Detect which cell encompasses the target text, then output its (X, Y) center coordinate. 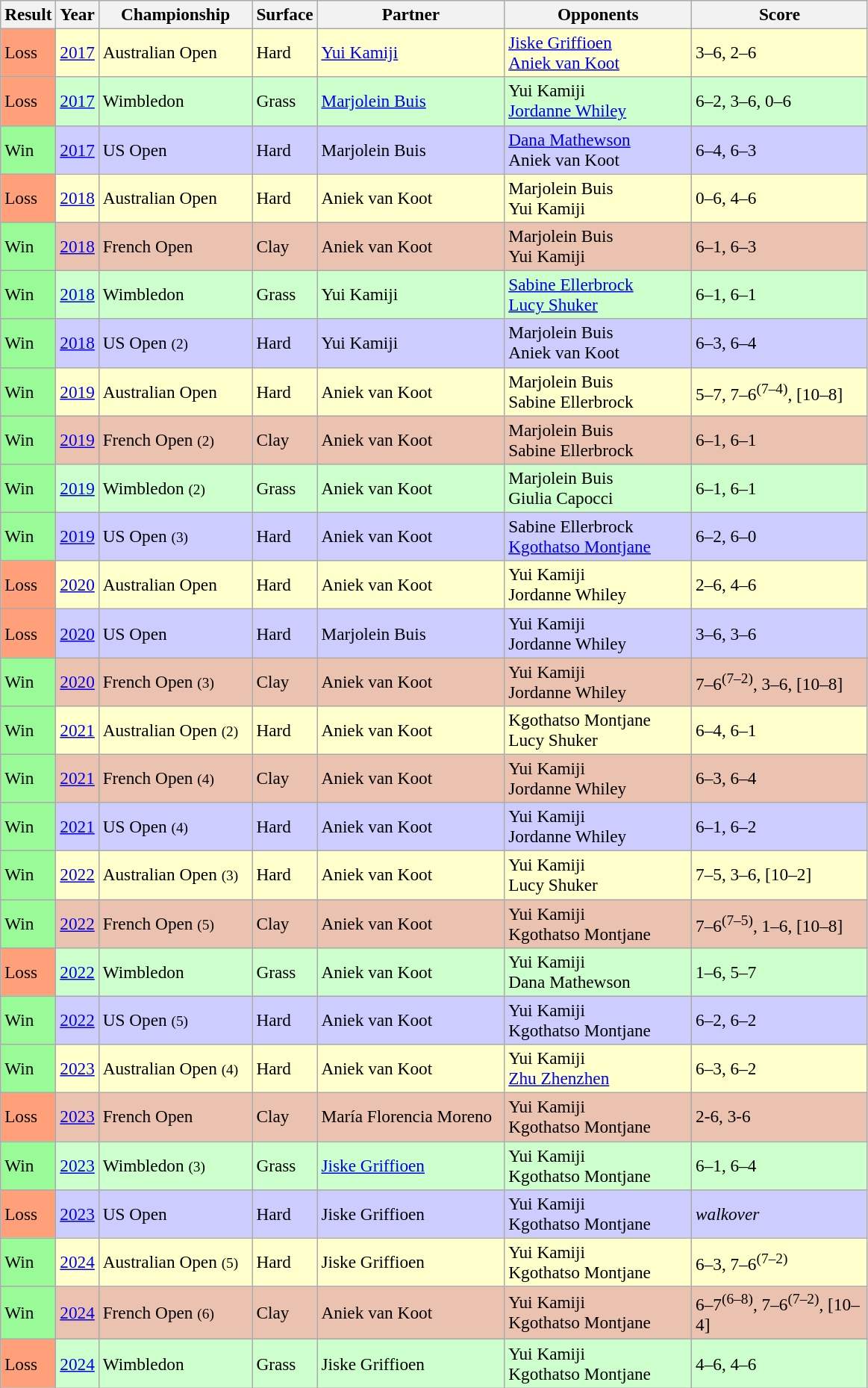
Championship (175, 14)
6–4, 6–3 (780, 149)
Year (78, 14)
US Open (4) (175, 827)
Dana Mathewson Aniek van Koot (599, 149)
3–6, 3–6 (780, 633)
6–3, 6–2 (780, 1068)
Jiske Griffioen Aniek van Koot (599, 52)
French Open (6) (175, 1313)
Yui Kamiji Dana Mathewson (599, 972)
María Florencia Moreno (410, 1117)
7–6(7–5), 1–6, [10–8] (780, 923)
Wimbledon (3) (175, 1165)
6–1, 6–4 (780, 1165)
3–6, 2–6 (780, 52)
7–5, 3–6, [10–2] (780, 875)
0–6, 4–6 (780, 197)
US Open (2) (175, 343)
Kgothatso Montjane Lucy Shuker (599, 730)
5–7, 7–6(7–4), [10–8] (780, 391)
6–2, 3–6, 0–6 (780, 102)
Result (28, 14)
2–6, 4–6 (780, 585)
Marjolein Buis Giulia Capocci (599, 488)
6–2, 6–0 (780, 536)
walkover (780, 1214)
Opponents (599, 14)
Wimbledon (2) (175, 488)
6–4, 6–1 (780, 730)
6–3, 7–6(7–2) (780, 1262)
6–1, 6–2 (780, 827)
6–2, 6–2 (780, 1020)
French Open (5) (175, 923)
6–1, 6–3 (780, 246)
Yui Kamiji Lucy Shuker (599, 875)
Australian Open (2) (175, 730)
Partner (410, 14)
7–6(7–2), 3–6, [10–8] (780, 681)
2-6, 3-6 (780, 1117)
Surface (285, 14)
Australian Open (4) (175, 1068)
Marjolein Buis Aniek van Koot (599, 343)
1–6, 5–7 (780, 972)
Sabine Ellerbrock Lucy Shuker (599, 294)
French Open (3) (175, 681)
Sabine Ellerbrock Kgothatso Montjane (599, 536)
6–7(6–8), 7–6(7–2), [10–4] (780, 1313)
French Open (2) (175, 439)
Yui Kamiji Zhu Zhenzhen (599, 1068)
Australian Open (5) (175, 1262)
Score (780, 14)
French Open (4) (175, 778)
US Open (5) (175, 1020)
Australian Open (3) (175, 875)
US Open (3) (175, 536)
4–6, 4–6 (780, 1363)
